From the cell containing the given text, extract its center point as (x, y) coordinate. 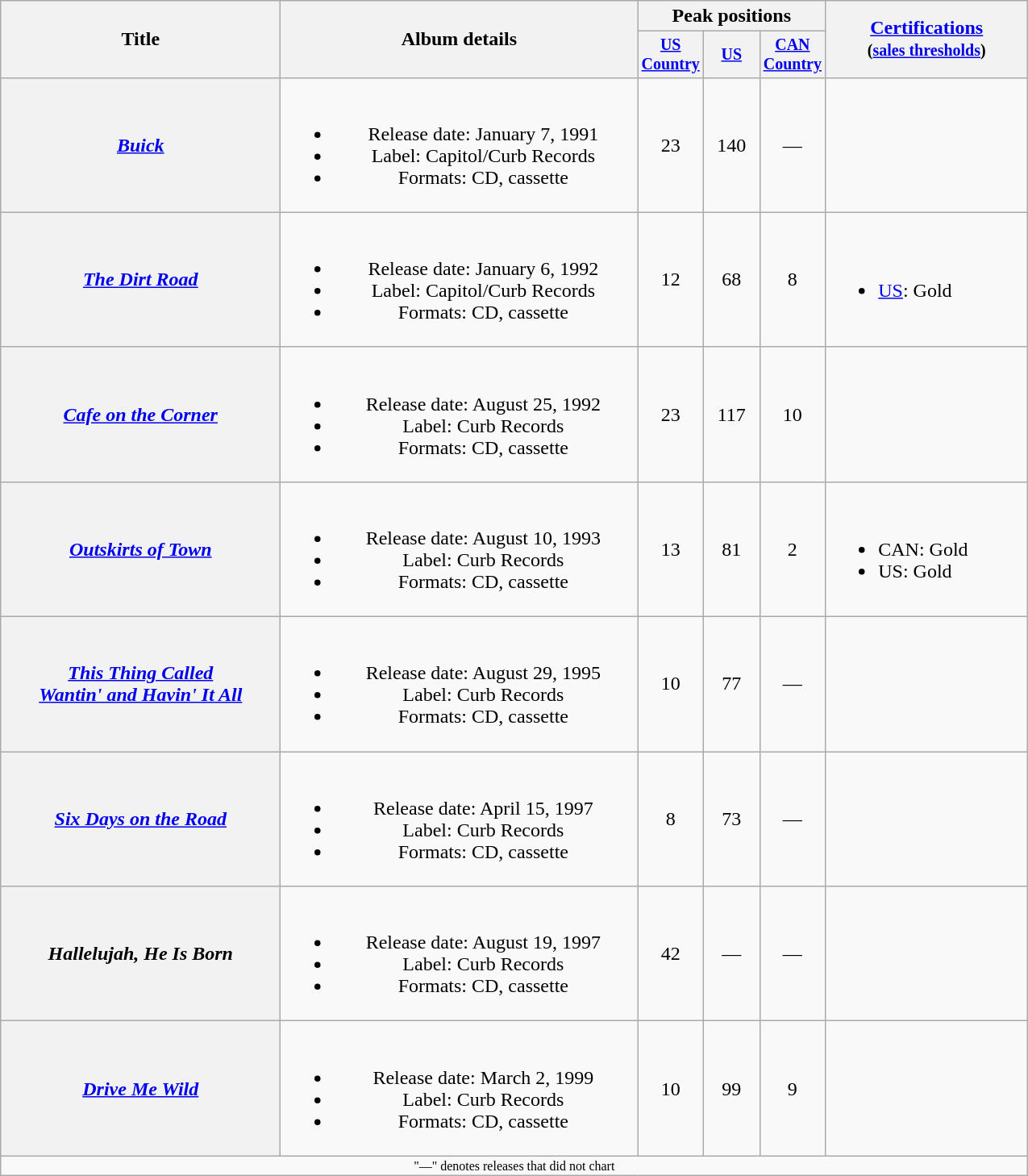
77 (732, 684)
US (732, 55)
Release date: April 15, 1997Label: Curb RecordsFormats: CD, cassette (460, 819)
42 (671, 953)
US Country (671, 55)
"—" denotes releases that did not chart (514, 1166)
Certifications(sales thresholds) (927, 40)
US: Gold (927, 279)
Release date: August 25, 1992Label: Curb RecordsFormats: CD, cassette (460, 415)
Drive Me Wild (140, 1089)
Six Days on the Road (140, 819)
13 (671, 548)
73 (732, 819)
99 (732, 1089)
Buick (140, 145)
Album details (460, 40)
Release date: August 29, 1995Label: Curb RecordsFormats: CD, cassette (460, 684)
Release date: January 7, 1991Label: Capitol/Curb RecordsFormats: CD, cassette (460, 145)
CAN: GoldUS: Gold (927, 548)
CAN Country (793, 55)
Release date: January 6, 1992Label: Capitol/Curb RecordsFormats: CD, cassette (460, 279)
The Dirt Road (140, 279)
Outskirts of Town (140, 548)
117 (732, 415)
Peak positions (732, 16)
140 (732, 145)
68 (732, 279)
2 (793, 548)
9 (793, 1089)
12 (671, 279)
Hallelujah, He Is Born (140, 953)
This Thing CalledWantin' and Havin' It All (140, 684)
Release date: August 10, 1993Label: Curb RecordsFormats: CD, cassette (460, 548)
Cafe on the Corner (140, 415)
Title (140, 40)
Release date: August 19, 1997Label: Curb RecordsFormats: CD, cassette (460, 953)
Release date: March 2, 1999Label: Curb RecordsFormats: CD, cassette (460, 1089)
81 (732, 548)
